Extract the (x, y) coordinate from the center of the cell holding the provided text.  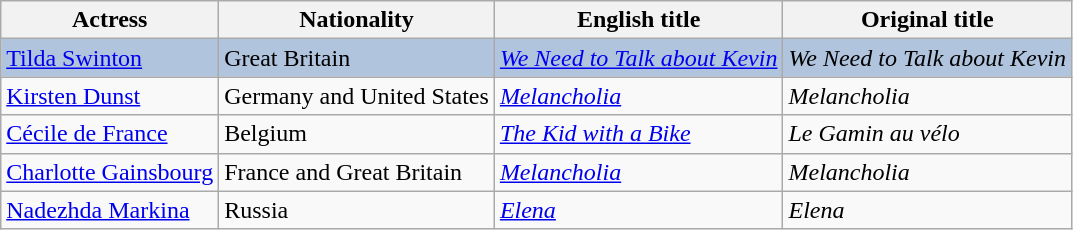
Kirsten Dunst (110, 96)
Le Gamin au vélo (928, 134)
Germany and United States (357, 96)
Belgium (357, 134)
Cécile de France (110, 134)
The Kid with a Bike (638, 134)
Nationality (357, 20)
France and Great Britain (357, 172)
Tilda Swinton (110, 58)
English title (638, 20)
Russia (357, 210)
Charlotte Gainsbourg (110, 172)
Actress (110, 20)
Great Britain (357, 58)
Nadezhda Markina (110, 210)
Original title (928, 20)
